Locate the cell with the specified text and output its [x, y] center coordinate. 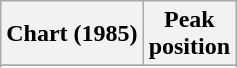
Chart (1985) [72, 34]
Peakposition [189, 34]
